Return [X, Y] of the center of cell containing provided text 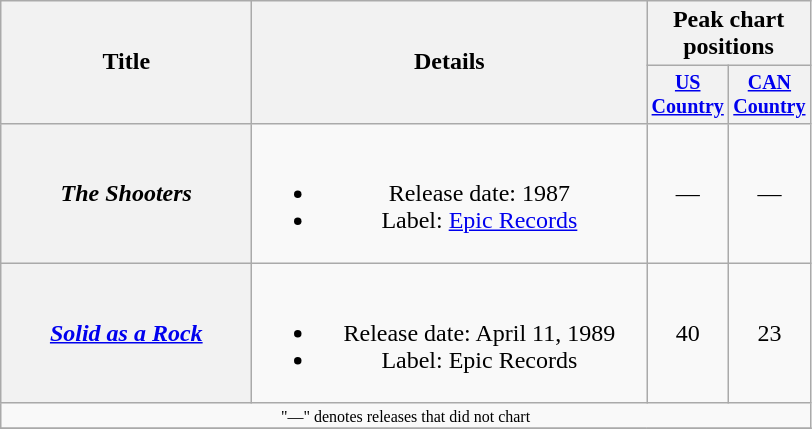
Title [126, 62]
Release date: 1987Label: Epic Records [450, 193]
"—" denotes releases that did not chart [406, 415]
CAN Country [770, 94]
Peak chartpositions [728, 34]
Release date: April 11, 1989Label: Epic Records [450, 333]
US Country [688, 94]
Solid as a Rock [126, 333]
The Shooters [126, 193]
23 [770, 333]
Details [450, 62]
40 [688, 333]
